For the text-containing cell, return its midpoint in [x, y] coordinate format. 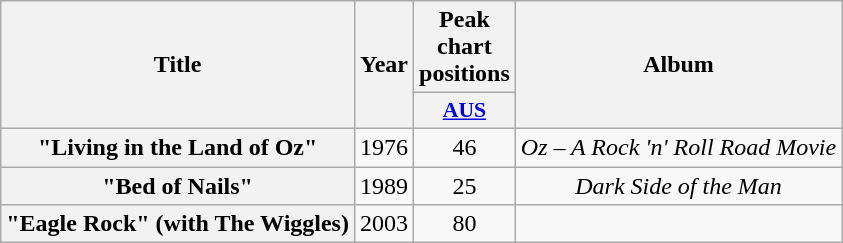
"Eagle Rock" (with The Wiggles) [178, 224]
Dark Side of the Man [678, 185]
1989 [384, 185]
AUS [465, 111]
2003 [384, 224]
80 [465, 224]
Oz – A Rock 'n' Roll Road Movie [678, 147]
Album [678, 65]
"Bed of Nails" [178, 185]
"Living in the Land of Oz" [178, 147]
Year [384, 65]
25 [465, 185]
1976 [384, 147]
Title [178, 65]
46 [465, 147]
Peak chartpositions [465, 47]
